Pinpoint the cell where the given text exists, returning its [x, y] midpoint coordinate. 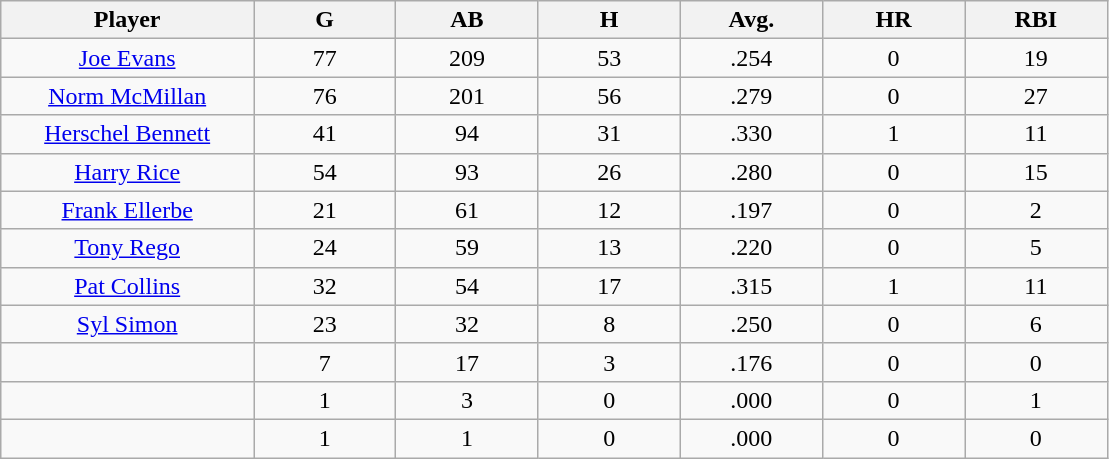
27 [1036, 96]
Frank Ellerbe [128, 210]
G [325, 20]
Avg. [751, 20]
15 [1036, 172]
31 [609, 134]
H [609, 20]
21 [325, 210]
Player [128, 20]
.197 [751, 210]
209 [467, 58]
53 [609, 58]
24 [325, 248]
.279 [751, 96]
23 [325, 324]
12 [609, 210]
RBI [1036, 20]
Joe Evans [128, 58]
56 [609, 96]
.330 [751, 134]
201 [467, 96]
.176 [751, 362]
HR [893, 20]
77 [325, 58]
93 [467, 172]
Pat Collins [128, 286]
.220 [751, 248]
.254 [751, 58]
Harry Rice [128, 172]
.280 [751, 172]
59 [467, 248]
.315 [751, 286]
AB [467, 20]
61 [467, 210]
94 [467, 134]
5 [1036, 248]
76 [325, 96]
8 [609, 324]
Syl Simon [128, 324]
2 [1036, 210]
Herschel Bennett [128, 134]
6 [1036, 324]
13 [609, 248]
7 [325, 362]
Tony Rego [128, 248]
Norm McMillan [128, 96]
26 [609, 172]
.250 [751, 324]
41 [325, 134]
19 [1036, 58]
